Pinpoint the cell where the given text exists, returning its (x, y) midpoint coordinate. 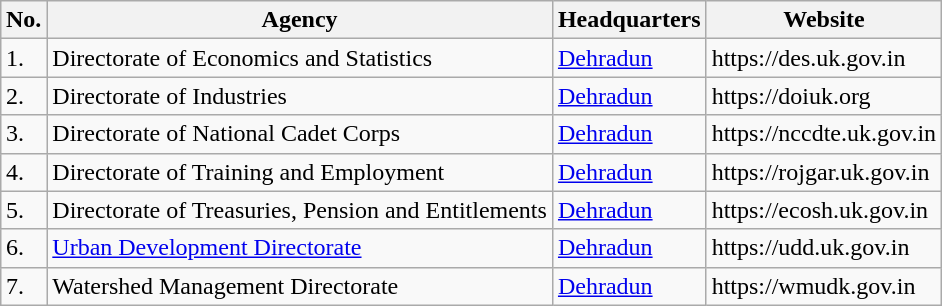
https://udd.uk.gov.in (824, 248)
https://des.uk.gov.in (824, 58)
No. (23, 20)
https://rojgar.uk.gov.in (824, 172)
Directorate of National Cadet Corps (300, 134)
https://doiuk.org (824, 96)
https://ecosh.uk.gov.in (824, 210)
Watershed Management Directorate (300, 286)
2. (23, 96)
Directorate of Industries (300, 96)
Directorate of Treasuries, Pension and Entitlements (300, 210)
Headquarters (629, 20)
https://wmudk.gov.in (824, 286)
1. (23, 58)
4. (23, 172)
Agency (300, 20)
Website (824, 20)
Directorate of Economics and Statistics (300, 58)
Directorate of Training and Employment (300, 172)
7. (23, 286)
3. (23, 134)
6. (23, 248)
https://nccdte.uk.gov.in (824, 134)
Urban Development Directorate (300, 248)
5. (23, 210)
